For the text-containing cell, return its midpoint in (X, Y) coordinate format. 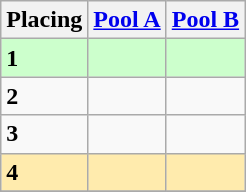
Pool B (205, 20)
4 (44, 172)
3 (44, 134)
1 (44, 58)
Pool A (127, 20)
Placing (44, 20)
2 (44, 96)
